Determine the (X, Y) coordinate at the center of the cell enclosing the given text.  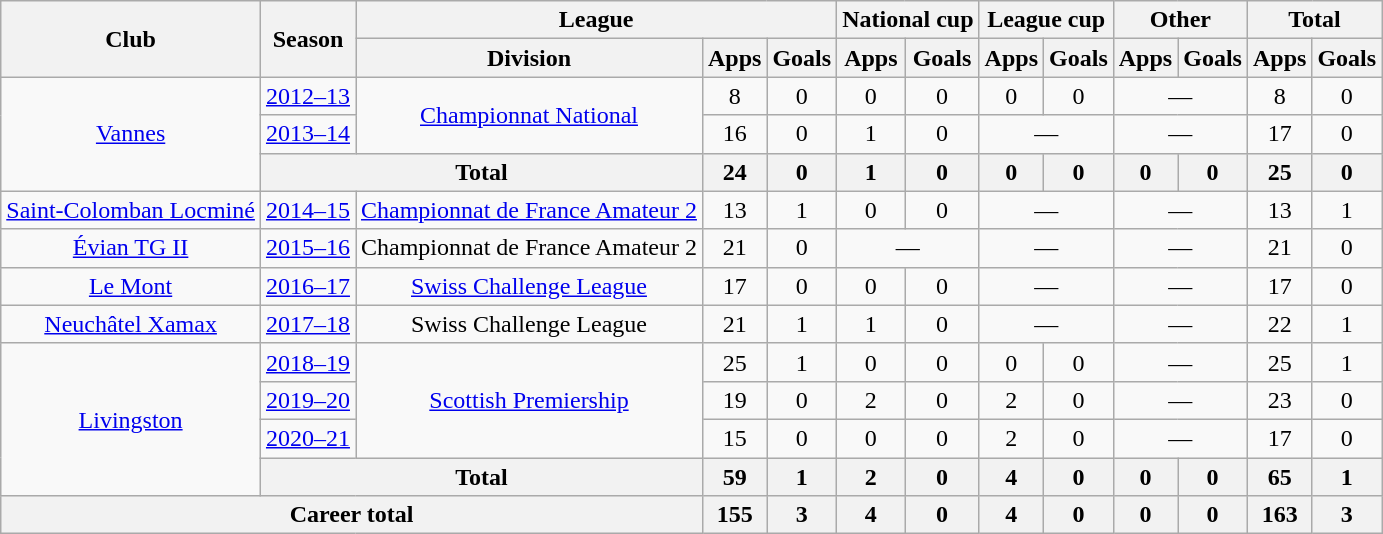
Livingston (131, 419)
2016–17 (308, 286)
Neuchâtel Xamax (131, 324)
19 (734, 400)
National cup (908, 20)
Season (308, 39)
2017–18 (308, 324)
2019–20 (308, 400)
Vannes (131, 134)
Division (530, 58)
155 (734, 515)
65 (1279, 477)
163 (1279, 515)
Saint-Colomban Locminé (131, 210)
2018–19 (308, 362)
Scottish Premiership (530, 400)
Le Mont (131, 286)
Career total (352, 515)
23 (1279, 400)
24 (734, 172)
15 (734, 438)
Championnat National (530, 115)
2012–13 (308, 96)
Club (131, 39)
Other (1180, 20)
2020–21 (308, 438)
16 (734, 134)
59 (734, 477)
22 (1279, 324)
League cup (1046, 20)
2014–15 (308, 210)
2013–14 (308, 134)
2015–16 (308, 248)
Évian TG II (131, 248)
League (596, 20)
